Output the (x, y) coordinate of the center of the cell containing the given text.  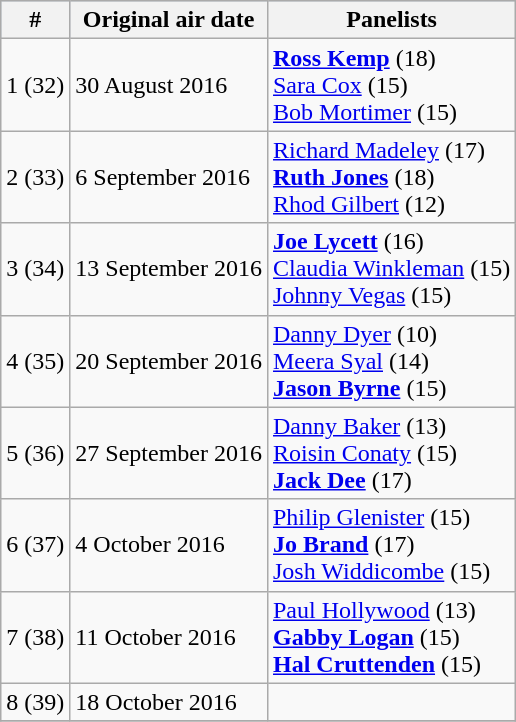
27 September 2016 (169, 453)
Joe Lycett (16)Claudia Winkleman (15)Johnny Vegas (15) (391, 269)
7 (38) (36, 637)
Philip Glenister (15)Jo Brand (17)Josh Widdicombe (15) (391, 545)
Danny Baker (13)Roisin Conaty (15)Jack Dee (17) (391, 453)
11 October 2016 (169, 637)
Danny Dyer (10)Meera Syal (14)Jason Byrne (15) (391, 361)
3 (34) (36, 269)
# (36, 20)
1 (32) (36, 85)
4 October 2016 (169, 545)
13 September 2016 (169, 269)
Paul Hollywood (13)Gabby Logan (15)Hal Cruttenden (15) (391, 637)
20 September 2016 (169, 361)
5 (36) (36, 453)
Ross Kemp (18)Sara Cox (15)Bob Mortimer (15) (391, 85)
18 October 2016 (169, 702)
2 (33) (36, 177)
6 (37) (36, 545)
4 (35) (36, 361)
Panelists (391, 20)
Richard Madeley (17)Ruth Jones (18)Rhod Gilbert (12) (391, 177)
6 September 2016 (169, 177)
Original air date (169, 20)
30 August 2016 (169, 85)
8 (39) (36, 702)
